Output the (X, Y) coordinate of the center of the cell containing the given text.  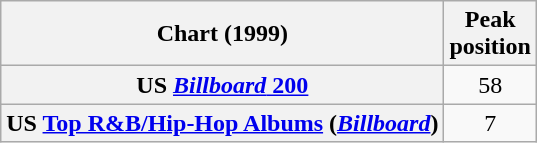
US Top R&B/Hip-Hop Albums (Billboard) (222, 123)
7 (490, 123)
Chart (1999) (222, 34)
58 (490, 85)
US Billboard 200 (222, 85)
Peak position (490, 34)
